Identify which cell holds the provided text, then report its [X, Y] central coordinate. 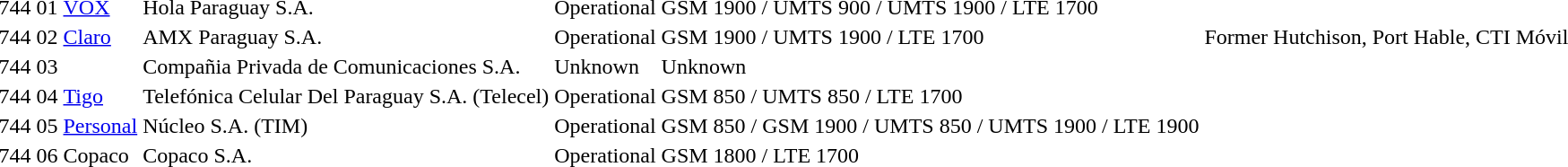
GSM 850 / UMTS 850 / LTE 1700 [931, 96]
03 [47, 66]
GSM 1900 / UMTS 1900 / LTE 1700 [931, 37]
AMX Paraguay S.A. [346, 37]
Personal [100, 126]
05 [47, 126]
04 [47, 96]
Claro [100, 37]
Tigo [100, 96]
02 [47, 37]
GSM 850 / GSM 1900 / UMTS 850 / UMTS 1900 / LTE 1900 [931, 126]
Telefónica Celular Del Paraguay S.A. (Telecel) [346, 96]
Compañia Privada de Comunicaciones S.A. [346, 66]
Núcleo S.A. (TIM) [346, 126]
